From the cell containing the given text, extract its center point as (x, y) coordinate. 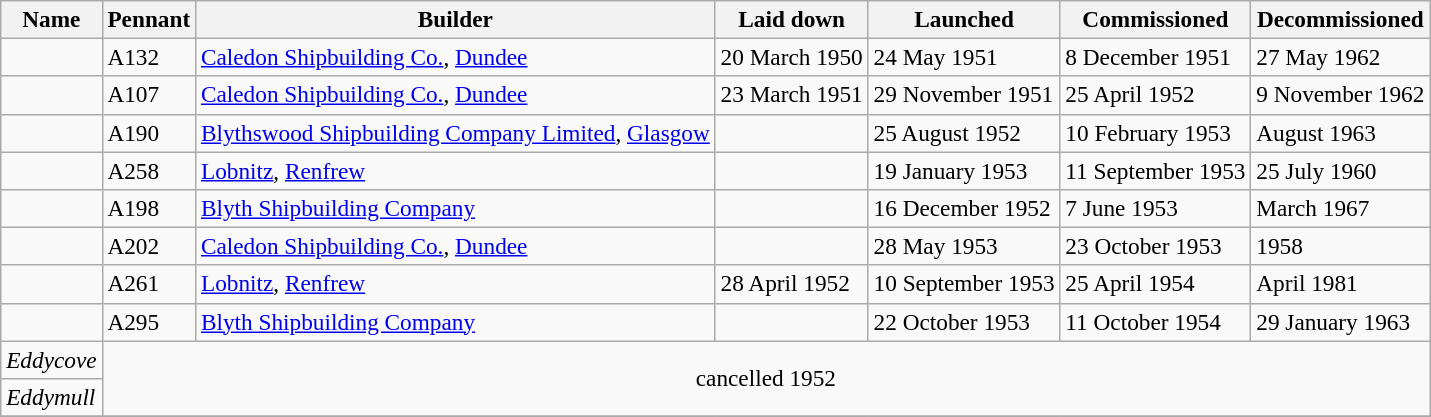
27 May 1962 (1340, 57)
29 January 1963 (1340, 322)
A190 (149, 133)
Eddymull (52, 397)
23 October 1953 (1156, 246)
28 May 1953 (964, 246)
19 January 1953 (964, 170)
cancelled 1952 (766, 378)
23 March 1951 (792, 95)
A258 (149, 170)
Launched (964, 19)
28 April 1952 (792, 284)
10 September 1953 (964, 284)
April 1981 (1340, 284)
Pennant (149, 19)
A198 (149, 208)
A261 (149, 284)
Decommissioned (1340, 19)
29 November 1951 (964, 95)
A202 (149, 246)
Name (52, 19)
March 1967 (1340, 208)
A107 (149, 95)
8 December 1951 (1156, 57)
11 September 1953 (1156, 170)
A295 (149, 322)
1958 (1340, 246)
25 August 1952 (964, 133)
7 June 1953 (1156, 208)
Laid down (792, 19)
Eddycove (52, 359)
25 July 1960 (1340, 170)
20 March 1950 (792, 57)
Builder (456, 19)
9 November 1962 (1340, 95)
Blythswood Shipbuilding Company Limited, Glasgow (456, 133)
11 October 1954 (1156, 322)
25 April 1952 (1156, 95)
August 1963 (1340, 133)
24 May 1951 (964, 57)
16 December 1952 (964, 208)
10 February 1953 (1156, 133)
Commissioned (1156, 19)
A132 (149, 57)
22 October 1953 (964, 322)
25 April 1954 (1156, 284)
